Determine the (x, y) coordinate at the center of the cell enclosing the given text.  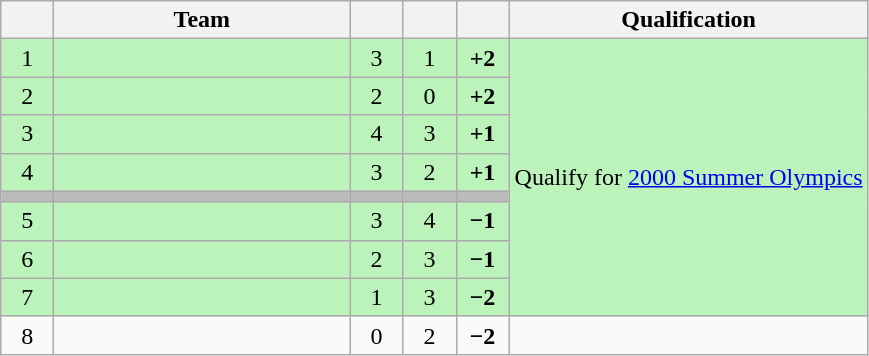
Qualification (688, 20)
7 (28, 297)
5 (28, 221)
Qualify for 2000 Summer Olympics (688, 178)
Team (202, 20)
6 (28, 259)
8 (28, 335)
